Provide the (X, Y) coordinate of the cell's center where the given text is located.  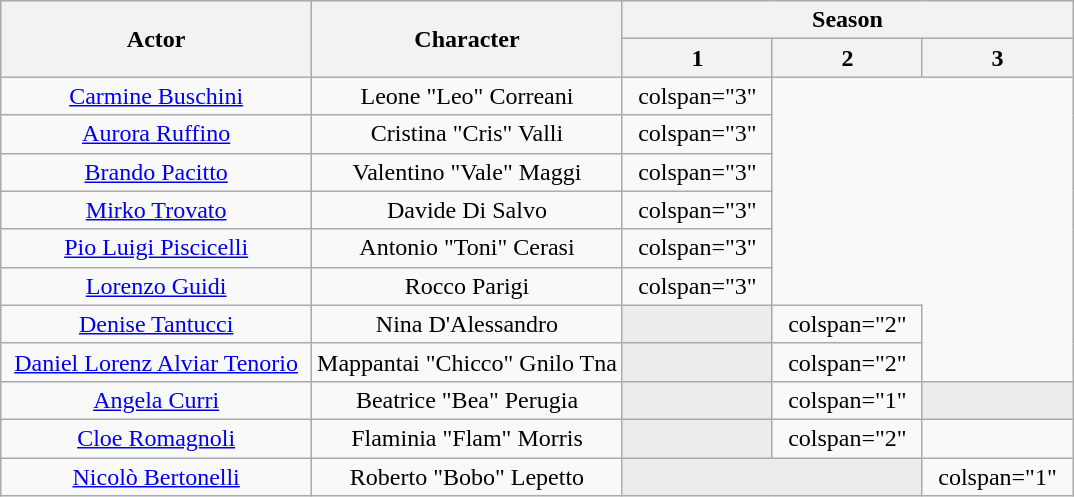
Antonio "Toni" Cerasi (468, 248)
1 (697, 58)
Nina D'Alessandro (468, 324)
Lorenzo Guidi (156, 286)
Rocco Parigi (468, 286)
Carmine Buschini (156, 96)
Mappantai "Chicco" Gnilo Tna (468, 362)
Nicolò Bertonelli (156, 477)
Davide Di Salvo (468, 210)
Cloe Romagnoli (156, 438)
3 (997, 58)
Roberto "Bobo" Lepetto (468, 477)
Denise Tantucci (156, 324)
Flaminia "Flam" Morris (468, 438)
Brando Pacitto (156, 172)
Pio Luigi Piscicelli (156, 248)
Actor (156, 39)
Daniel Lorenz Alviar Tenorio (156, 362)
Cristina "Cris" Valli (468, 134)
Valentino "Vale" Maggi (468, 172)
Character (468, 39)
2 (847, 58)
Angela Curri (156, 400)
Aurora Ruffino (156, 134)
Season (847, 20)
Mirko Trovato (156, 210)
Beatrice "Bea" Perugia (468, 400)
Leone "Leo" Correani (468, 96)
